Detect which cell encompasses the target text, then output its [x, y] center coordinate. 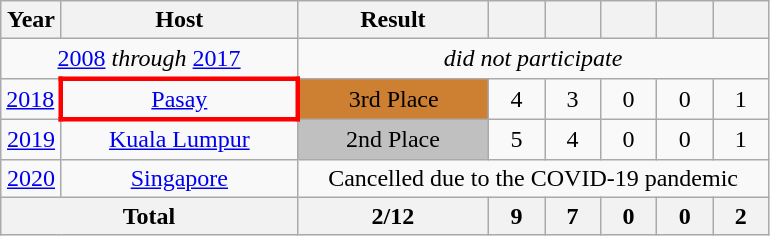
Year [32, 20]
Singapore [179, 178]
Pasay [179, 98]
7 [572, 216]
2019 [32, 139]
2008 through 2017 [150, 59]
3rd Place [392, 98]
did not participate [532, 59]
3 [572, 98]
Result [392, 20]
5 [516, 139]
2018 [32, 98]
Kuala Lumpur [179, 139]
Cancelled due to the COVID-19 pandemic [532, 178]
2 [741, 216]
Total [150, 216]
9 [516, 216]
2nd Place [392, 139]
2020 [32, 178]
Host [179, 20]
2/12 [392, 216]
